Find where the given text appears and provide that cell's center as (X, Y) coordinate. 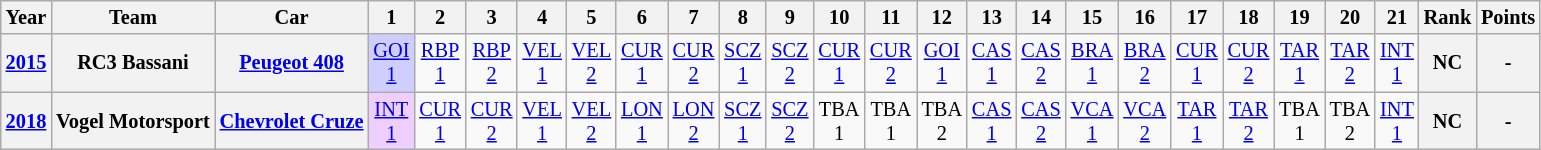
LON1 (642, 121)
13 (992, 17)
4 (542, 17)
VCA1 (1092, 121)
Year (26, 17)
Car (292, 17)
15 (1092, 17)
8 (742, 17)
2015 (26, 63)
2018 (26, 121)
Vogel Motorsport (133, 121)
2 (440, 17)
5 (592, 17)
21 (1397, 17)
20 (1350, 17)
RBP2 (492, 63)
RC3 Bassani (133, 63)
Chevrolet Cruze (292, 121)
12 (942, 17)
Team (133, 17)
14 (1040, 17)
3 (492, 17)
RBP1 (440, 63)
1 (391, 17)
LON2 (694, 121)
18 (1249, 17)
17 (1197, 17)
7 (694, 17)
11 (891, 17)
19 (1299, 17)
Peugeot 408 (292, 63)
16 (1144, 17)
BRA2 (1144, 63)
BRA1 (1092, 63)
9 (790, 17)
Rank (1448, 17)
VCA2 (1144, 121)
Points (1508, 17)
10 (839, 17)
6 (642, 17)
